Scan for the cell matching the given text and deliver its [x, y] coordinate at center. 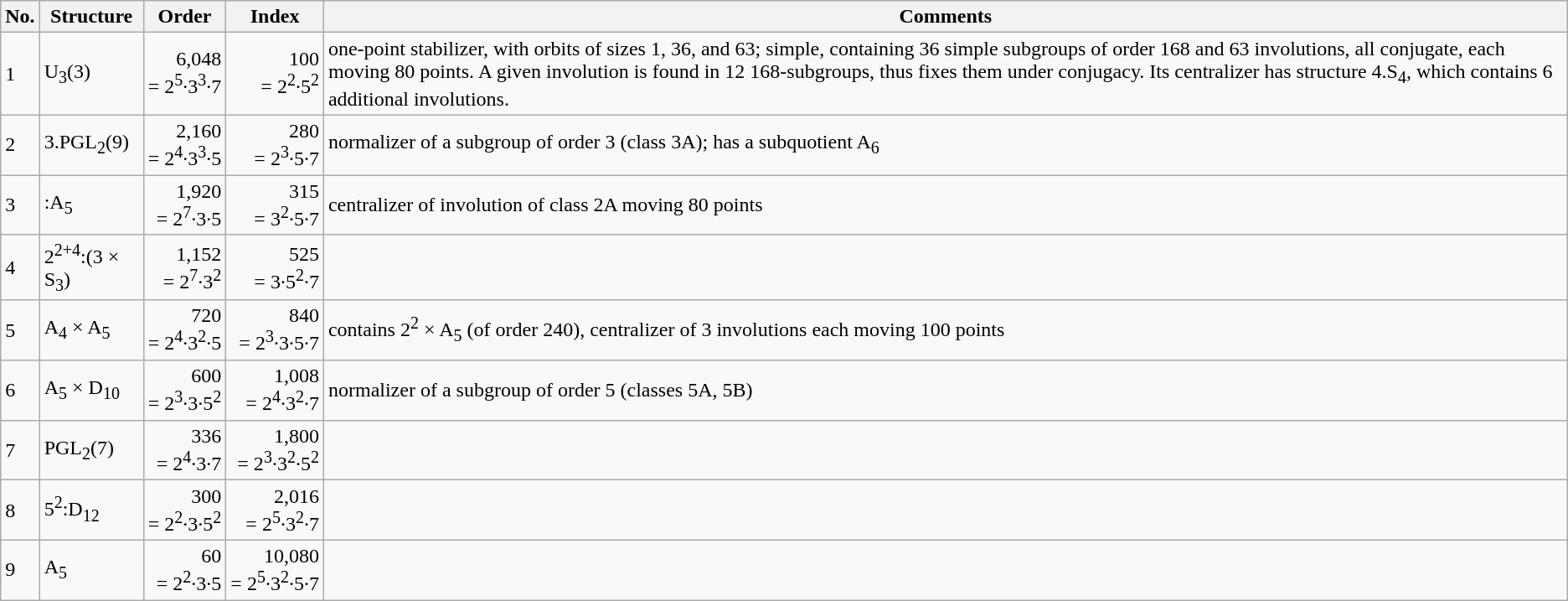
7 [20, 450]
9 [20, 570]
720= 24·32·5 [184, 330]
PGL2(7) [91, 450]
1,008= 24·32·7 [275, 391]
280= 23·5·7 [275, 145]
Order [184, 17]
2,016= 25·32·7 [275, 510]
10,080= 25·32·5·7 [275, 570]
60= 22·3·5 [184, 570]
315= 32·5·7 [275, 205]
1,920= 27·3·5 [184, 205]
2 [20, 145]
normalizer of a subgroup of order 5 (classes 5A, 5B) [945, 391]
A4 × A5 [91, 330]
5 [20, 330]
3.PGL2(9) [91, 145]
Structure [91, 17]
centralizer of involution of class 2A moving 80 points [945, 205]
2,160= 24·33·5 [184, 145]
:A5 [91, 205]
100= 22·52 [275, 74]
22+4:(3 × S3) [91, 267]
6,048= 25·33·7 [184, 74]
contains 22 × A5 (of order 240), centralizer of 3 involutions each moving 100 points [945, 330]
525= 3·52·7 [275, 267]
840= 23·3·5·7 [275, 330]
Comments [945, 17]
A5 × D10 [91, 391]
600= 23·3·52 [184, 391]
8 [20, 510]
1,152= 27·32 [184, 267]
1 [20, 74]
U3(3) [91, 74]
A5 [91, 570]
normalizer of a subgroup of order 3 (class 3A); has a subquotient A6 [945, 145]
52:D12 [91, 510]
Index [275, 17]
6 [20, 391]
1,800= 23·32·52 [275, 450]
4 [20, 267]
No. [20, 17]
336= 24·3·7 [184, 450]
300= 22·3·52 [184, 510]
3 [20, 205]
